Find where the given text appears and provide that cell's center as (x, y) coordinate. 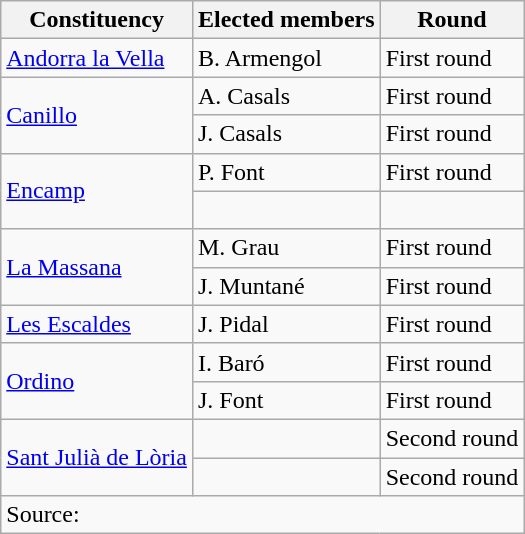
Ordino (97, 381)
Encamp (97, 191)
Round (452, 20)
Source: (262, 515)
A. Casals (286, 96)
P. Font (286, 172)
B. Armengol (286, 58)
Constituency (97, 20)
Canillo (97, 115)
Andorra la Vella (97, 58)
J. Muntané (286, 286)
Sant Julià de Lòria (97, 457)
J. Font (286, 400)
La Massana (97, 267)
Les Escaldes (97, 324)
Elected members (286, 20)
J. Casals (286, 134)
J. Pidal (286, 324)
I. Baró (286, 362)
M. Grau (286, 248)
